Capture the cell that displays the provided text and extract its (X, Y) central coordinate. 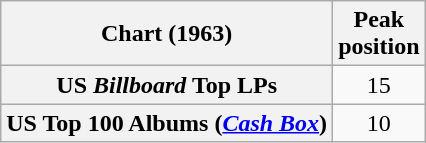
Peakposition (379, 34)
10 (379, 123)
US Top 100 Albums (Cash Box) (167, 123)
Chart (1963) (167, 34)
US Billboard Top LPs (167, 85)
15 (379, 85)
